Capture the cell that displays the provided text and extract its [X, Y] central coordinate. 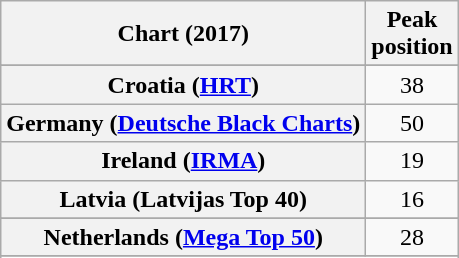
Peakposition [412, 34]
50 [412, 123]
38 [412, 85]
Ireland (IRMA) [184, 161]
28 [412, 237]
Germany (Deutsche Black Charts) [184, 123]
Netherlands (Mega Top 50) [184, 237]
19 [412, 161]
Croatia (HRT) [184, 85]
16 [412, 199]
Latvia (Latvijas Top 40) [184, 199]
Chart (2017) [184, 34]
